From the cell containing the given text, extract its center point as (X, Y) coordinate. 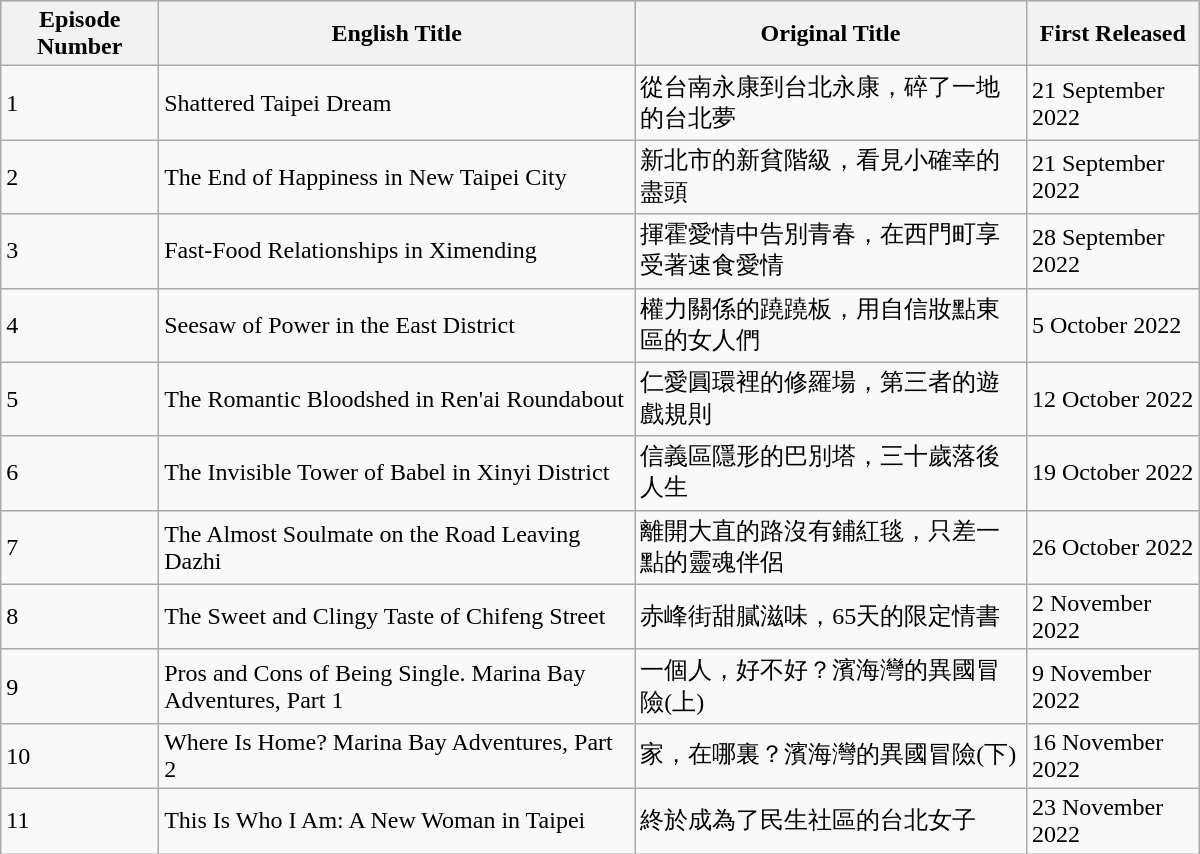
家，在哪裏？濱海灣的異國冒險(下) (831, 756)
Where Is Home? Marina Bay Adventures, Part 2 (397, 756)
The Invisible Tower of Babel in Xinyi District (397, 473)
8 (80, 616)
26 October 2022 (1112, 547)
23 November 2022 (1112, 820)
7 (80, 547)
5 October 2022 (1112, 325)
19 October 2022 (1112, 473)
12 October 2022 (1112, 399)
權力關係的蹺蹺板，用自信妝點東區的女人們 (831, 325)
6 (80, 473)
9 (80, 686)
Original Title (831, 34)
The End of Happiness in New Taipei City (397, 177)
揮霍愛情中告別青春，在西門町享受著速食愛情 (831, 251)
終於成為了民生社區的台北女子 (831, 820)
赤峰街甜膩滋味，65天的限定情書 (831, 616)
First Released (1112, 34)
離開大直的路沒有鋪紅毯，只差一點的靈魂伴侶 (831, 547)
5 (80, 399)
28 September 2022 (1112, 251)
10 (80, 756)
Seesaw of Power in the East District (397, 325)
This Is Who I Am: A New Woman in Taipei (397, 820)
16 November 2022 (1112, 756)
The Sweet and Clingy Taste of Chifeng Street (397, 616)
2 November 2022 (1112, 616)
Episode Number (80, 34)
9 November 2022 (1112, 686)
仁愛圓環裡的修羅場，第三者的遊戲規則 (831, 399)
Pros and Cons of Being Single. Marina Bay Adventures, Part 1 (397, 686)
Shattered Taipei Dream (397, 103)
信義區隱形的巴別塔，三十歲落後人生 (831, 473)
Fast-Food Relationships in Ximending (397, 251)
4 (80, 325)
English Title (397, 34)
一個人，好不好？濱海灣的異國冒險(上) (831, 686)
The Romantic Bloodshed in Ren'ai Roundabout (397, 399)
1 (80, 103)
新北市的新貧階級，看見小確幸的盡頭 (831, 177)
從台南永康到台北永康，碎了一地的台北夢 (831, 103)
3 (80, 251)
2 (80, 177)
The Almost Soulmate on the Road Leaving Dazhi (397, 547)
11 (80, 820)
